Find where the given text appears and provide that cell's center as (x, y) coordinate. 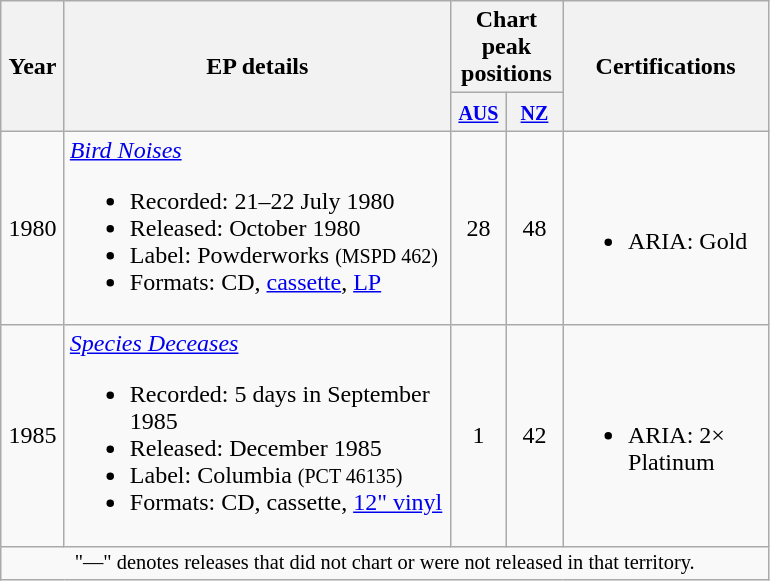
NZ (534, 112)
1 (478, 436)
28 (478, 228)
Year (33, 66)
ARIA: Gold (665, 228)
Certifications (665, 66)
Species DeceasesRecorded: 5 days in September 1985Released: December 1985Label: Columbia (PCT 46135)Formats: CD, cassette, 12" vinyl (257, 436)
42 (534, 436)
ARIA: 2× Platinum (665, 436)
1980 (33, 228)
Chart peak positions (506, 47)
1985 (33, 436)
"—" denotes releases that did not chart or were not released in that territory. (385, 563)
EP details (257, 66)
Bird NoisesRecorded: 21–22 July 1980Released: October 1980Label: Powderworks (MSPD 462)Formats: CD, cassette, LP (257, 228)
AUS (478, 112)
48 (534, 228)
